From the cell containing the given text, extract its center point as (X, Y) coordinate. 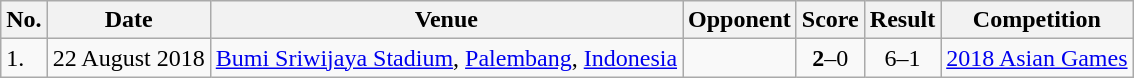
2018 Asian Games (1037, 58)
Result (902, 20)
Venue (446, 20)
2–0 (830, 58)
Competition (1037, 20)
Score (830, 20)
Opponent (740, 20)
No. (24, 20)
1. (24, 58)
Date (128, 20)
6–1 (902, 58)
Bumi Sriwijaya Stadium, Palembang, Indonesia (446, 58)
22 August 2018 (128, 58)
